Output the (x, y) coordinate of the center of the cell containing the given text.  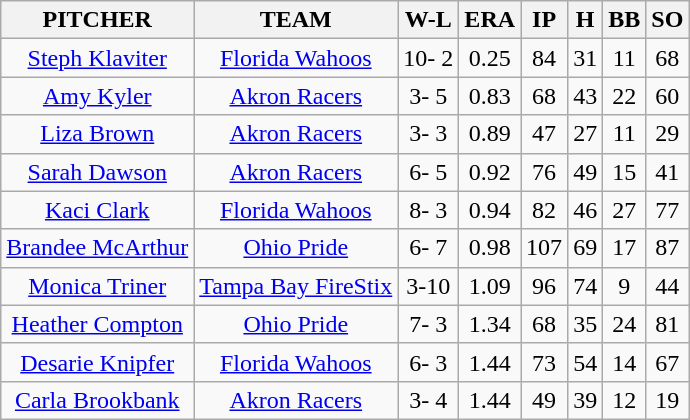
3- 3 (428, 134)
77 (668, 210)
44 (668, 286)
107 (544, 248)
84 (544, 58)
Kaci Clark (98, 210)
9 (624, 286)
Steph Klaviter (98, 58)
46 (586, 210)
PITCHER (98, 20)
31 (586, 58)
0.89 (490, 134)
Tampa Bay FireStix (296, 286)
6- 3 (428, 362)
19 (668, 400)
Brandee McArthur (98, 248)
74 (586, 286)
SO (668, 20)
6- 5 (428, 172)
W-L (428, 20)
96 (544, 286)
67 (668, 362)
IP (544, 20)
8- 3 (428, 210)
24 (624, 324)
0.92 (490, 172)
12 (624, 400)
41 (668, 172)
3- 4 (428, 400)
7- 3 (428, 324)
Liza Brown (98, 134)
10- 2 (428, 58)
39 (586, 400)
0.98 (490, 248)
87 (668, 248)
60 (668, 96)
0.25 (490, 58)
22 (624, 96)
1.09 (490, 286)
54 (586, 362)
43 (586, 96)
3- 5 (428, 96)
82 (544, 210)
47 (544, 134)
6- 7 (428, 248)
69 (586, 248)
H (586, 20)
BB (624, 20)
35 (586, 324)
3-10 (428, 286)
Desarie Knipfer (98, 362)
Monica Triner (98, 286)
1.34 (490, 324)
81 (668, 324)
15 (624, 172)
76 (544, 172)
14 (624, 362)
Amy Kyler (98, 96)
73 (544, 362)
Sarah Dawson (98, 172)
ERA (490, 20)
0.94 (490, 210)
Carla Brookbank (98, 400)
29 (668, 134)
Heather Compton (98, 324)
TEAM (296, 20)
17 (624, 248)
0.83 (490, 96)
